Detect which cell encompasses the target text, then output its (X, Y) center coordinate. 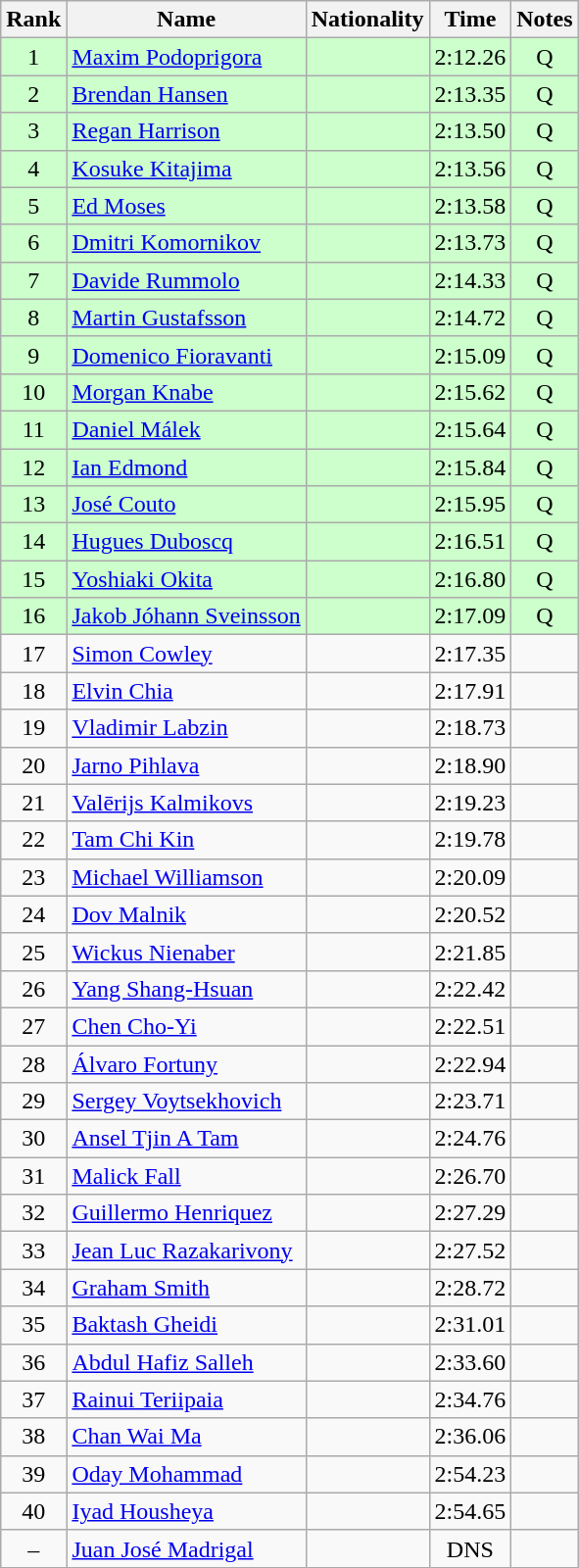
Baktash Gheidi (186, 1325)
35 (33, 1325)
10 (33, 392)
2:15.62 (470, 392)
Jakob Jóhann Sveinsson (186, 616)
2:54.65 (470, 1511)
21 (33, 803)
12 (33, 467)
Vladimir Labzin (186, 728)
25 (33, 952)
Michael Williamson (186, 877)
16 (33, 616)
28 (33, 1063)
Kosuke Kitajima (186, 169)
Iyad Housheya (186, 1511)
2:13.73 (470, 243)
3 (33, 131)
Álvaro Fortuny (186, 1063)
2:13.56 (470, 169)
Hugues Duboscq (186, 542)
30 (33, 1139)
Time (470, 20)
6 (33, 243)
2:22.51 (470, 1026)
4 (33, 169)
Valērijs Kalmikovs (186, 803)
Sergey Voytsekhovich (186, 1102)
Regan Harrison (186, 131)
Rainui Teriipaia (186, 1399)
23 (33, 877)
José Couto (186, 505)
37 (33, 1399)
2:22.94 (470, 1063)
Dmitri Komornikov (186, 243)
2:54.23 (470, 1474)
2:27.52 (470, 1250)
29 (33, 1102)
5 (33, 206)
2:13.35 (470, 94)
18 (33, 691)
2:15.84 (470, 467)
Jarno Pihlava (186, 765)
Name (186, 20)
2:23.71 (470, 1102)
Davide Rummolo (186, 280)
13 (33, 505)
2:15.95 (470, 505)
Ian Edmond (186, 467)
2:12.26 (470, 57)
8 (33, 318)
2:15.64 (470, 429)
2:21.85 (470, 952)
2:31.01 (470, 1325)
2:34.76 (470, 1399)
33 (33, 1250)
Guillermo Henriquez (186, 1213)
26 (33, 989)
2:14.33 (470, 280)
27 (33, 1026)
Nationality (367, 20)
22 (33, 840)
2:13.50 (470, 131)
Simon Cowley (186, 654)
2 (33, 94)
Graham Smith (186, 1288)
Yang Shang-Hsuan (186, 989)
2:17.35 (470, 654)
Brendan Hansen (186, 94)
Wickus Nienaber (186, 952)
Chen Cho-Yi (186, 1026)
Rank (33, 20)
2:17.91 (470, 691)
36 (33, 1362)
2:16.80 (470, 579)
31 (33, 1176)
Oday Mohammad (186, 1474)
9 (33, 355)
Daniel Málek (186, 429)
2:26.70 (470, 1176)
34 (33, 1288)
24 (33, 914)
Morgan Knabe (186, 392)
2:17.09 (470, 616)
– (33, 1548)
Chan Wai Ma (186, 1437)
Jean Luc Razakarivony (186, 1250)
2:19.23 (470, 803)
40 (33, 1511)
32 (33, 1213)
Martin Gustafsson (186, 318)
Domenico Fioravanti (186, 355)
Yoshiaki Okita (186, 579)
1 (33, 57)
19 (33, 728)
Malick Fall (186, 1176)
2:20.52 (470, 914)
39 (33, 1474)
Tam Chi Kin (186, 840)
2:16.51 (470, 542)
2:33.60 (470, 1362)
2:14.72 (470, 318)
14 (33, 542)
2:24.76 (470, 1139)
7 (33, 280)
2:36.06 (470, 1437)
17 (33, 654)
Elvin Chia (186, 691)
2:27.29 (470, 1213)
Ed Moses (186, 206)
11 (33, 429)
2:18.90 (470, 765)
Notes (545, 20)
38 (33, 1437)
Ansel Tjin A Tam (186, 1139)
Juan José Madrigal (186, 1548)
2:28.72 (470, 1288)
DNS (470, 1548)
15 (33, 579)
2:19.78 (470, 840)
2:13.58 (470, 206)
2:15.09 (470, 355)
2:18.73 (470, 728)
20 (33, 765)
2:22.42 (470, 989)
2:20.09 (470, 877)
Dov Malnik (186, 914)
Maxim Podoprigora (186, 57)
Abdul Hafiz Salleh (186, 1362)
